Provide the (x, y) coordinate of the cell's center where the given text is located.  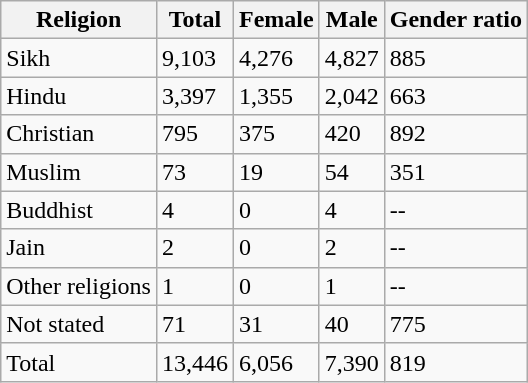
2,042 (352, 96)
40 (352, 324)
375 (277, 134)
420 (352, 134)
Male (352, 20)
Buddhist (79, 210)
9,103 (194, 58)
819 (456, 362)
Muslim (79, 172)
1,355 (277, 96)
Female (277, 20)
Hindu (79, 96)
6,056 (277, 362)
Gender ratio (456, 20)
13,446 (194, 362)
775 (456, 324)
Christian (79, 134)
Jain (79, 248)
3,397 (194, 96)
885 (456, 58)
54 (352, 172)
31 (277, 324)
Other religions (79, 286)
351 (456, 172)
4,276 (277, 58)
663 (456, 96)
71 (194, 324)
Sikh (79, 58)
7,390 (352, 362)
892 (456, 134)
Not stated (79, 324)
Religion (79, 20)
19 (277, 172)
4,827 (352, 58)
73 (194, 172)
795 (194, 134)
